Identify which cell holds the provided text, then report its (x, y) central coordinate. 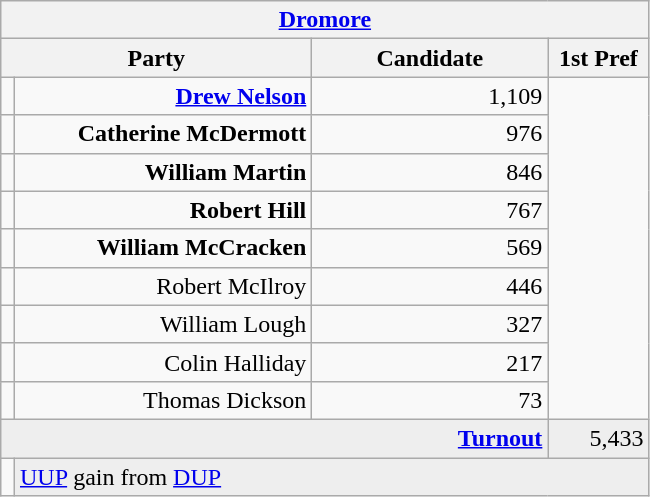
Robert McIlroy (162, 286)
Colin Halliday (162, 362)
Robert Hill (162, 210)
Party (156, 58)
446 (430, 286)
William Lough (162, 324)
William McCracken (162, 248)
Dromore (325, 20)
Turnout (274, 438)
William Martin (162, 172)
Drew Nelson (162, 96)
73 (430, 400)
569 (430, 248)
5,433 (598, 438)
846 (430, 172)
1st Pref (598, 58)
976 (430, 134)
Catherine McDermott (162, 134)
1,109 (430, 96)
327 (430, 324)
Candidate (430, 58)
Thomas Dickson (162, 400)
767 (430, 210)
UUP gain from DUP (331, 477)
217 (430, 362)
